Provide the [x, y] coordinate of the cell's center where the given text is located.  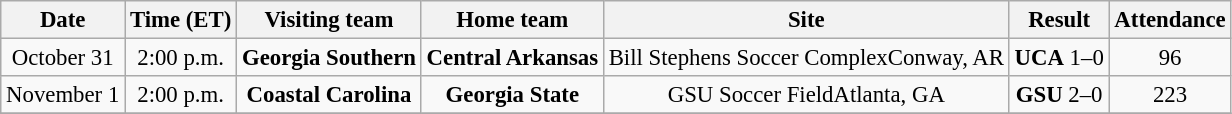
Georgia Southern [330, 58]
GSU 2–0 [1059, 95]
Site [806, 20]
Coastal Carolina [330, 95]
Georgia State [512, 95]
GSU Soccer FieldAtlanta, GA [806, 95]
Result [1059, 20]
Visiting team [330, 20]
Home team [512, 20]
Bill Stephens Soccer ComplexConway, AR [806, 58]
October 31 [63, 58]
Time (ET) [181, 20]
UCA 1–0 [1059, 58]
96 [1170, 58]
November 1 [63, 95]
Attendance [1170, 20]
223 [1170, 95]
Date [63, 20]
Central Arkansas [512, 58]
